Return the (X, Y) coordinate for the center point of the cell that contains the specified text.  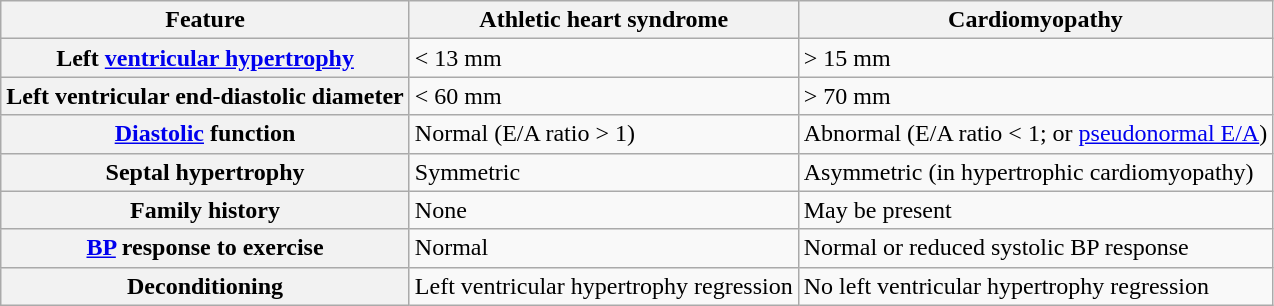
Normal (E/A ratio > 1) (604, 134)
No left ventricular hypertrophy regression (1036, 286)
> 70 mm (1036, 96)
May be present (1036, 210)
Cardiomyopathy (1036, 20)
BP response to exercise (206, 248)
Left ventricular hypertrophy regression (604, 286)
Symmetric (604, 172)
Left ventricular hypertrophy (206, 58)
Family history (206, 210)
Normal (604, 248)
Septal hypertrophy (206, 172)
Abnormal (E/A ratio < 1; or pseudonormal E/A) (1036, 134)
Deconditioning (206, 286)
Normal or reduced systolic BP response (1036, 248)
Asymmetric (in hypertrophic cardiomyopathy) (1036, 172)
< 13 mm (604, 58)
Athletic heart syndrome (604, 20)
Diastolic function (206, 134)
None (604, 210)
Feature (206, 20)
Left ventricular end-diastolic diameter (206, 96)
< 60 mm (604, 96)
> 15 mm (1036, 58)
